Return [x, y] of the center of cell containing provided text 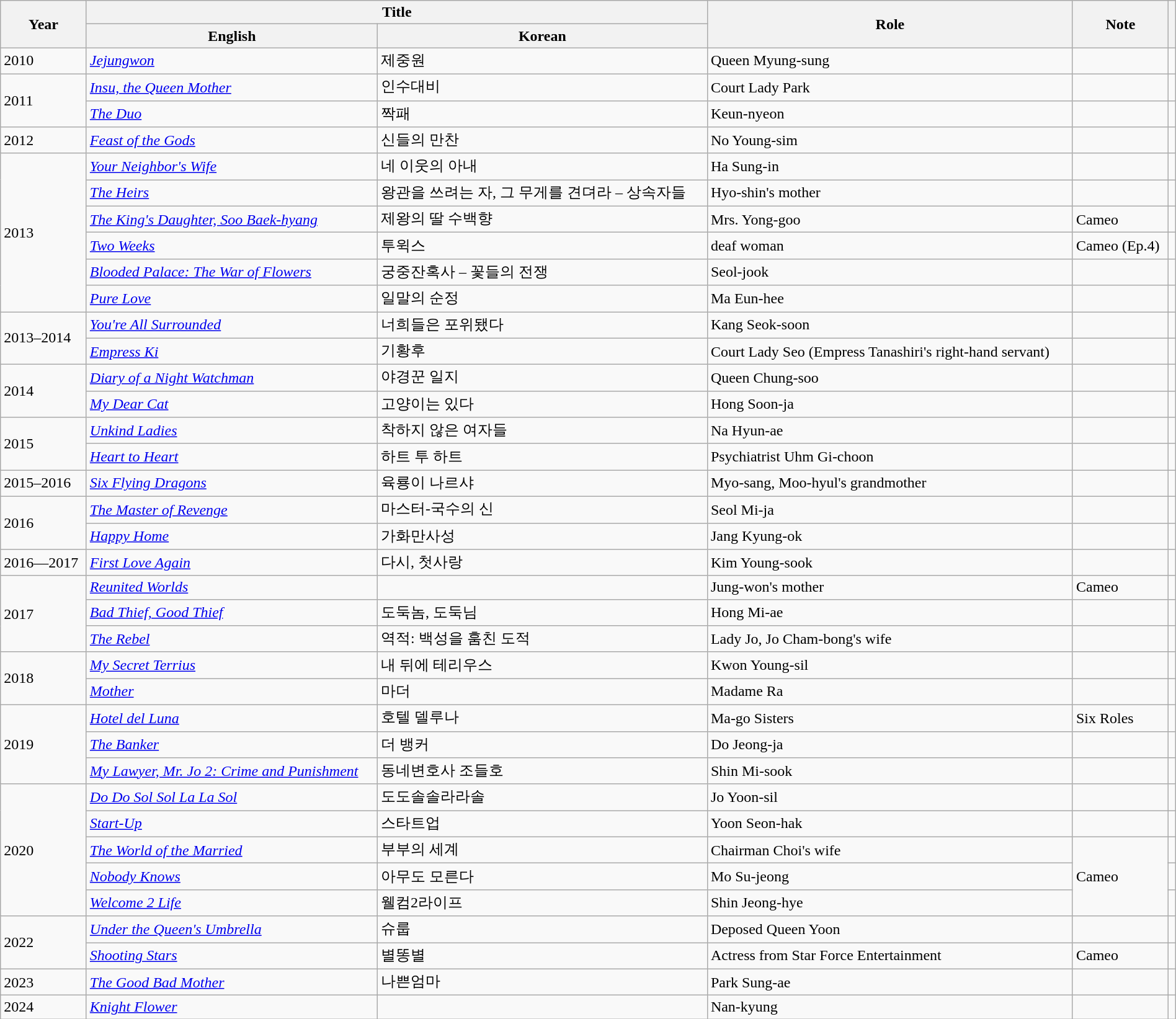
슈룹 [542, 929]
Mrs. Yong-goo [889, 220]
Mother [232, 692]
The Good Bad Mother [232, 982]
My Secret Terrius [232, 665]
2016—2017 [43, 563]
Reunited Worlds [232, 587]
궁중잔혹사 – 꽃들의 전쟁 [542, 272]
스타트업 [542, 824]
Welcome 2 Life [232, 903]
야경꾼 일지 [542, 378]
First Love Again [232, 563]
2024 [43, 1007]
Kwon Young-sil [889, 665]
짝패 [542, 114]
No Young-sim [889, 140]
The Heirs [232, 194]
일말의 순정 [542, 299]
Year [43, 24]
Start-Up [232, 824]
2022 [43, 943]
Title [397, 12]
2013 [43, 232]
2012 [43, 140]
별똥별 [542, 956]
더 뱅커 [542, 744]
Jejungwon [232, 61]
동네변호사 조들호 [542, 772]
Two Weeks [232, 246]
마더 [542, 692]
2016 [43, 522]
Lady Jo, Jo Cham-bong's wife [889, 639]
Do Do Sol Sol La La Sol [232, 798]
너희들은 포위됐다 [542, 325]
Korean [542, 36]
2015 [43, 444]
Chairman Choi's wife [889, 850]
네 이웃의 아내 [542, 166]
Hong Mi-ae [889, 613]
마스터-국수의 신 [542, 510]
신들의 만찬 [542, 140]
Do Jeong-ja [889, 744]
호텔 델루나 [542, 718]
Court Lady Park [889, 87]
Keun-nyeon [889, 114]
제왕의 딸 수백향 [542, 220]
Actress from Star Force Entertainment [889, 956]
Six Roles [1120, 718]
Kang Seok-soon [889, 325]
My Lawyer, Mr. Jo 2: Crime and Punishment [232, 772]
deaf woman [889, 246]
Bad Thief, Good Thief [232, 613]
가화만사성 [542, 536]
2015–2016 [43, 484]
The Master of Revenge [232, 510]
Hong Soon-ja [889, 404]
Shin Mi-sook [889, 772]
제중원 [542, 61]
Nan-kyung [889, 1007]
도도솔솔라라솔 [542, 798]
Ha Sung-in [889, 166]
나쁜엄마 [542, 982]
Jung-won's mother [889, 587]
투윅스 [542, 246]
Queen Myung-sung [889, 61]
Queen Chung-soo [889, 378]
하트 투 하트 [542, 456]
Note [1120, 24]
Jo Yoon-sil [889, 798]
The Rebel [232, 639]
Seol-jook [889, 272]
Yoon Seon-hak [889, 824]
Happy Home [232, 536]
Pure Love [232, 299]
The King's Daughter, Soo Baek-hyang [232, 220]
Nobody Knows [232, 877]
Shooting Stars [232, 956]
내 뒤에 테리우스 [542, 665]
기황후 [542, 351]
My Dear Cat [232, 404]
2019 [43, 744]
2018 [43, 679]
다시, 첫사랑 [542, 563]
2013–2014 [43, 337]
2014 [43, 391]
Ma Eun-hee [889, 299]
Knight Flower [232, 1007]
Court Lady Seo (Empress Tanashiri's right-hand servant) [889, 351]
Jang Kyung-ok [889, 536]
2023 [43, 982]
Insu, the Queen Mother [232, 87]
왕관을 쓰려는 자, 그 무게를 견뎌라 – 상속자들 [542, 194]
Six Flying Dragons [232, 484]
부부의 세계 [542, 850]
Hotel del Luna [232, 718]
착하지 않은 여자들 [542, 430]
Empress Ki [232, 351]
Feast of the Gods [232, 140]
Role [889, 24]
2010 [43, 61]
Myo-sang, Moo-hyul's grandmother [889, 484]
고양이는 있다 [542, 404]
Shin Jeong-hye [889, 903]
The Duo [232, 114]
Mo Su-jeong [889, 877]
Kim Young-sook [889, 563]
Ma-go Sisters [889, 718]
육룡이 나르샤 [542, 484]
역적: 백성을 훔친 도적 [542, 639]
인수대비 [542, 87]
Cameo (Ep.4) [1120, 246]
Na Hyun-ae [889, 430]
2011 [43, 100]
Park Sung-ae [889, 982]
웰컴2라이프 [542, 903]
Madame Ra [889, 692]
2020 [43, 850]
Blooded Palace: The War of Flowers [232, 272]
도둑놈, 도둑님 [542, 613]
You're All Surrounded [232, 325]
Hyo-shin's mother [889, 194]
Seol Mi-ja [889, 510]
English [232, 36]
Deposed Queen Yoon [889, 929]
Psychiatrist Uhm Gi-choon [889, 456]
Your Neighbor's Wife [232, 166]
아무도 모른다 [542, 877]
2017 [43, 614]
Unkind Ladies [232, 430]
Diary of a Night Watchman [232, 378]
The World of the Married [232, 850]
Under the Queen's Umbrella [232, 929]
The Banker [232, 744]
Heart to Heart [232, 456]
